Extract the [x, y] coordinate from the center of the cell holding the provided text.  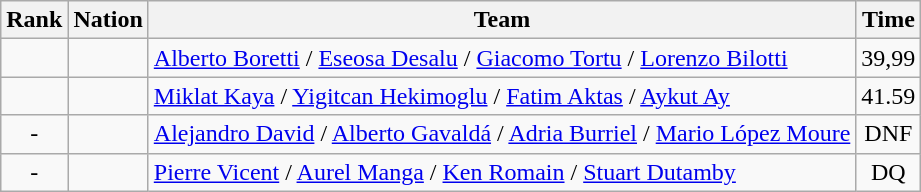
41.59 [888, 96]
Alejandro David / Alberto Gavaldá / Adria Burriel / Mario López Moure [502, 134]
Team [502, 20]
DQ [888, 172]
Rank [34, 20]
39,99 [888, 58]
Miklat Kaya / Yigitcan Hekimoglu / Fatim Aktas / Aykut Ay [502, 96]
Nation [108, 20]
Alberto Boretti / Eseosa Desalu / Giacomo Tortu / Lorenzo Bilotti [502, 58]
Time [888, 20]
Pierre Vicent / Aurel Manga / Ken Romain / Stuart Dutamby [502, 172]
DNF [888, 134]
